Capture the cell that displays the provided text and extract its [X, Y] central coordinate. 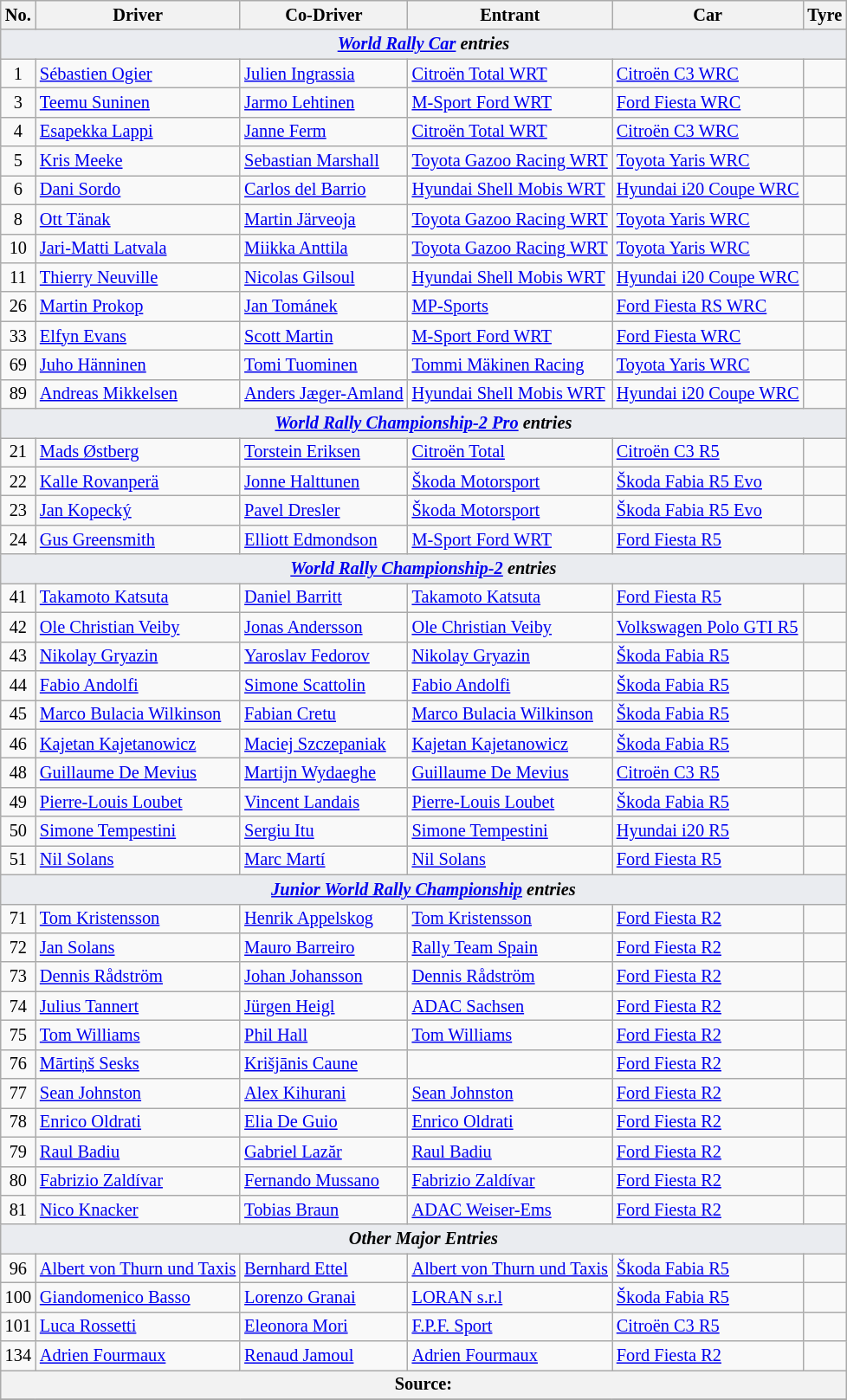
Bernhard Ettel [324, 1268]
45 [18, 714]
Sergiu Itu [324, 831]
Ott Tänak [138, 219]
Jari-Matti Latvala [138, 248]
71 [18, 919]
ADAC Weiser-Ems [510, 1210]
Rally Team Spain [510, 947]
Mārtiņš Sesks [138, 1064]
51 [18, 860]
MP-Sports [510, 306]
Elia De Guio [324, 1122]
No. [18, 15]
Jürgen Heigl [324, 1006]
Maciej Szczepaniak [324, 744]
LORAN s.r.l [510, 1297]
Scott Martin [324, 336]
42 [18, 627]
Jan Tománek [324, 306]
Junior World Rally Championship entries [423, 889]
46 [18, 744]
Esapekka Lappi [138, 132]
33 [18, 336]
Yaroslav Fedorov [324, 656]
23 [18, 510]
Jan Kopecký [138, 510]
Daniel Barritt [324, 597]
Nicolas Gilsoul [324, 277]
Citroën Total [510, 452]
26 [18, 306]
Volkswagen Polo GTI R5 [708, 627]
50 [18, 831]
F.P.F. Sport [510, 1326]
Gabriel Lazăr [324, 1152]
Pavel Dresler [324, 510]
Tyre [824, 15]
Vincent Landais [324, 802]
8 [18, 219]
Gus Greensmith [138, 539]
Martijn Wydaeghe [324, 772]
Alex Kihurani [324, 1094]
Other Major Entries [423, 1239]
74 [18, 1006]
Janne Ferm [324, 132]
22 [18, 481]
79 [18, 1152]
89 [18, 394]
Jan Solans [138, 947]
Fernando Mussano [324, 1181]
44 [18, 685]
Sebastian Marshall [324, 161]
48 [18, 772]
Sébastien Ogier [138, 74]
72 [18, 947]
Hyundai i20 R5 [708, 831]
Carlos del Barrio [324, 190]
Juho Hänninen [138, 365]
Johan Johansson [324, 977]
11 [18, 277]
Henrik Appelskog [324, 919]
75 [18, 1035]
Tobias Braun [324, 1210]
4 [18, 132]
Andreas Mikkelsen [138, 394]
Marc Martí [324, 860]
Dani Sordo [138, 190]
Fabian Cretu [324, 714]
Julius Tannert [138, 1006]
43 [18, 656]
Miikka Anttila [324, 248]
101 [18, 1326]
5 [18, 161]
Giandomenico Basso [138, 1297]
World Rally Championship-2 Pro entries [423, 423]
Elliott Edmondson [324, 539]
World Rally Championship-2 entries [423, 569]
Car [708, 15]
World Rally Car entries [423, 44]
Martin Järveoja [324, 219]
96 [18, 1268]
Julien Ingrassia [324, 74]
21 [18, 452]
49 [18, 802]
78 [18, 1122]
Krišjānis Caune [324, 1064]
Lorenzo Granai [324, 1297]
ADAC Sachsen [510, 1006]
Mauro Barreiro [324, 947]
6 [18, 190]
81 [18, 1210]
Ford Fiesta RS WRC [708, 306]
80 [18, 1181]
Simone Scattolin [324, 685]
Kris Meeke [138, 161]
77 [18, 1094]
Driver [138, 15]
Kalle Rovanperä [138, 481]
24 [18, 539]
Elfyn Evans [138, 336]
Co-Driver [324, 15]
Renaud Jamoul [324, 1356]
Torstein Eriksen [324, 452]
76 [18, 1064]
69 [18, 365]
Eleonora Mori [324, 1326]
Tommi Mäkinen Racing [510, 365]
Jonas Andersson [324, 627]
Source: [423, 1384]
Jonne Halttunen [324, 481]
1 [18, 74]
73 [18, 977]
Martin Prokop [138, 306]
10 [18, 248]
41 [18, 597]
Teemu Suninen [138, 102]
Thierry Neuville [138, 277]
Entrant [510, 15]
134 [18, 1356]
Jarmo Lehtinen [324, 102]
Anders Jæger-Amland [324, 394]
Phil Hall [324, 1035]
Luca Rossetti [138, 1326]
Nico Knacker [138, 1210]
100 [18, 1297]
Tomi Tuominen [324, 365]
Mads Østberg [138, 452]
3 [18, 102]
